Locate the cell with the specified text and output its (X, Y) center coordinate. 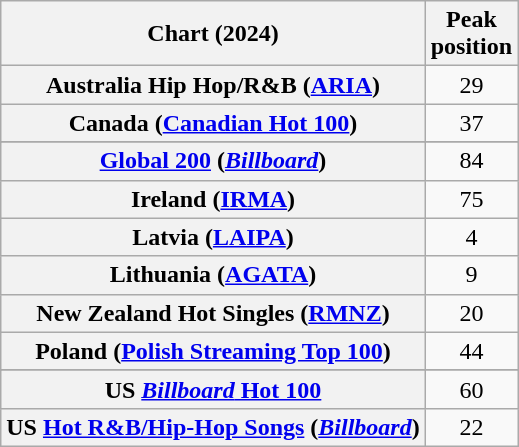
4 (471, 237)
Poland (Polish Streaming Top 100) (213, 351)
20 (471, 313)
Ireland (IRMA) (213, 199)
Peakposition (471, 34)
37 (471, 123)
44 (471, 351)
75 (471, 199)
US Billboard Hot 100 (213, 389)
22 (471, 427)
60 (471, 389)
Global 200 (Billboard) (213, 161)
Australia Hip Hop/R&B (ARIA) (213, 85)
Chart (2024) (213, 34)
29 (471, 85)
84 (471, 161)
Canada (Canadian Hot 100) (213, 123)
Latvia (LAIPA) (213, 237)
Lithuania (AGATA) (213, 275)
US Hot R&B/Hip-Hop Songs (Billboard) (213, 427)
New Zealand Hot Singles (RMNZ) (213, 313)
9 (471, 275)
